Search for the cell housing the specified text and yield its (x, y) center coordinate. 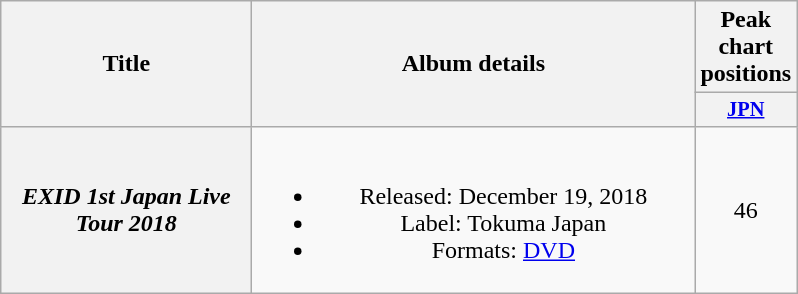
Title (126, 64)
Peak chart positions (746, 47)
Album details (474, 64)
46 (746, 210)
EXID 1st Japan Live Tour 2018 (126, 210)
Released: December 19, 2018Label: Tokuma JapanFormats: DVD (474, 210)
JPN (746, 110)
